Provide the [x, y] coordinate of the cell's center where the given text is located.  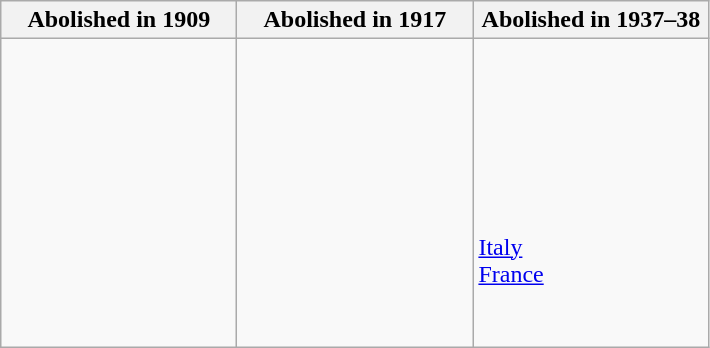
Italy France [591, 193]
Abolished in 1917 [355, 20]
Abolished in 1937–38 [591, 20]
Abolished in 1909 [119, 20]
